Determine the [x, y] coordinate at the center of the cell enclosing the given text.  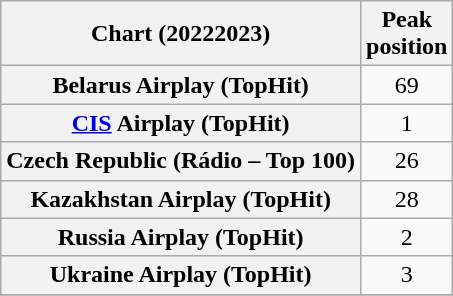
Russia Airplay (TopHit) [181, 237]
Ukraine Airplay (TopHit) [181, 275]
CIS Airplay (TopHit) [181, 123]
28 [407, 199]
Czech Republic (Rádio – Top 100) [181, 161]
26 [407, 161]
69 [407, 85]
Chart (20222023) [181, 34]
3 [407, 275]
1 [407, 123]
2 [407, 237]
Belarus Airplay (TopHit) [181, 85]
Peakposition [407, 34]
Kazakhstan Airplay (TopHit) [181, 199]
